Return the [x, y] coordinate for the center point of the cell that contains the specified text.  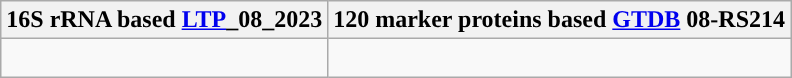
16S rRNA based LTP_08_2023 [164, 20]
120 marker proteins based GTDB 08-RS214 [560, 20]
